Find where the given text appears and provide that cell's center as [x, y] coordinate. 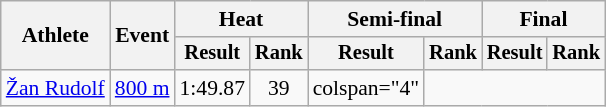
Heat [242, 19]
Final [544, 19]
Athlete [56, 36]
Semi-final [395, 19]
1:49.87 [212, 88]
Žan Rudolf [56, 88]
800 m [142, 88]
colspan="4" [366, 88]
39 [279, 88]
Event [142, 36]
